Scan for the cell matching the given text and deliver its (x, y) coordinate at center. 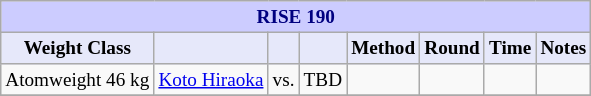
vs. (284, 80)
Atomweight 46 kg (78, 80)
TBD (323, 80)
Time (510, 48)
Koto Hiraoka (211, 80)
Method (384, 48)
Weight Class (78, 48)
Round (452, 48)
Notes (564, 48)
RISE 190 (296, 17)
